Locate the cell with the specified text and output its (x, y) center coordinate. 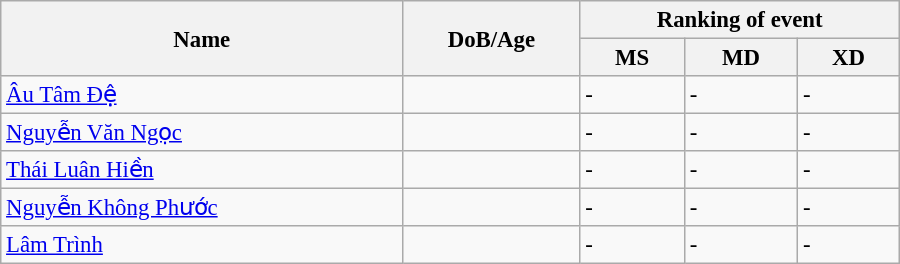
DoB/Age (492, 38)
Thái Luân Hiền (202, 170)
MS (632, 58)
Âu Tâm Đệ (202, 95)
Ranking of event (740, 20)
MD (740, 58)
Nguyễn Văn Ngọc (202, 133)
XD (849, 58)
Nguyễn Không Phước (202, 208)
Lâm Trình (202, 245)
Name (202, 38)
